From the cell containing the given text, extract its center point as (x, y) coordinate. 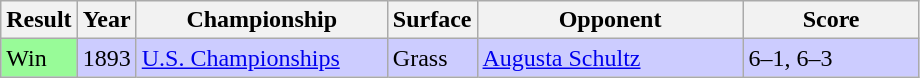
Surface (432, 20)
1893 (106, 58)
Opponent (610, 20)
Result (39, 20)
Win (39, 58)
Year (106, 20)
Augusta Schultz (610, 58)
Score (831, 20)
Grass (432, 58)
Championship (262, 20)
6–1, 6–3 (831, 58)
U.S. Championships (262, 58)
